Return [x, y] of the center of cell containing provided text 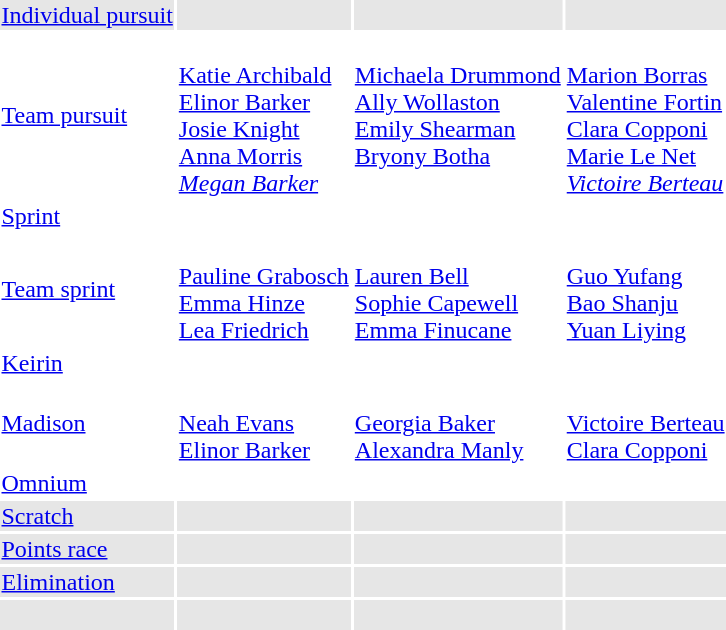
Georgia BakerAlexandra Manly [458, 423]
Michaela DrummondAlly WollastonEmily ShearmanBryony Botha [458, 116]
Victoire BerteauClara Copponi [646, 423]
Lauren BellSophie CapewellEmma Finucane [458, 290]
Katie ArchibaldElinor BarkerJosie KnightAnna MorrisMegan Barker [264, 116]
Individual pursuit [87, 15]
Omnium [87, 483]
Madison [87, 423]
Team sprint [87, 290]
Neah EvansElinor Barker [264, 423]
Keirin [87, 363]
Pauline GraboschEmma HinzeLea Friedrich [264, 290]
Guo YufangBao ShanjuYuan Liying [646, 290]
Elimination [87, 582]
Team pursuit [87, 116]
Marion BorrasValentine FortinClara CopponiMarie Le NetVictoire Berteau [646, 116]
Sprint [87, 216]
Scratch [87, 516]
Points race [87, 549]
